Return [X, Y] of the center of cell containing provided text 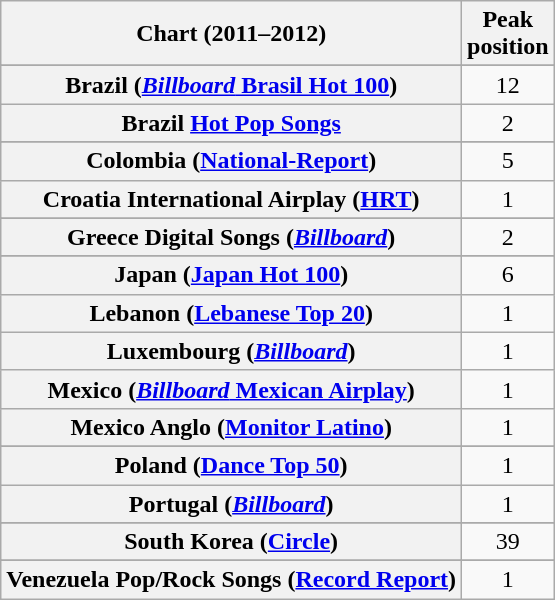
Colombia (National-Report) [232, 161]
Japan (Japan Hot 100) [232, 275]
South Korea (Circle) [232, 542]
Venezuela Pop/Rock Songs (Record Report) [232, 580]
Croatia International Airplay (HRT) [232, 199]
Brazil (Billboard Brasil Hot 100) [232, 85]
12 [508, 85]
Portugal (Billboard) [232, 503]
Greece Digital Songs (Billboard) [232, 237]
Mexico Anglo (Monitor Latino) [232, 427]
Peakposition [508, 34]
Luxembourg (Billboard) [232, 351]
Brazil Hot Pop Songs [232, 123]
Chart (2011–2012) [232, 34]
Mexico (Billboard Mexican Airplay) [232, 389]
39 [508, 542]
5 [508, 161]
6 [508, 275]
Poland (Dance Top 50) [232, 465]
Lebanon (Lebanese Top 20) [232, 313]
